Determine the [X, Y] coordinate at the center of the cell enclosing the given text.  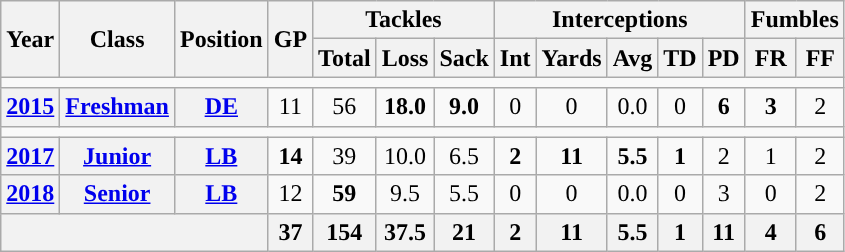
Fumbles [794, 20]
Class [118, 39]
2018 [30, 194]
Avg [632, 58]
9.5 [405, 194]
Position [221, 39]
154 [345, 232]
Year [30, 39]
39 [345, 156]
Total [345, 58]
14 [290, 156]
37 [290, 232]
59 [345, 194]
18.0 [405, 107]
FF [820, 58]
FR [770, 58]
56 [345, 107]
2015 [30, 107]
GP [290, 39]
4 [770, 232]
2017 [30, 156]
Junior [118, 156]
12 [290, 194]
10.0 [405, 156]
Loss [405, 58]
9.0 [464, 107]
Interceptions [620, 20]
Senior [118, 194]
Sack [464, 58]
6.5 [464, 156]
PD [724, 58]
Tackles [404, 20]
21 [464, 232]
Yards [572, 58]
Freshman [118, 107]
37.5 [405, 232]
DE [221, 107]
TD [680, 58]
Int [515, 58]
